Return (x, y) of the center of cell containing provided text 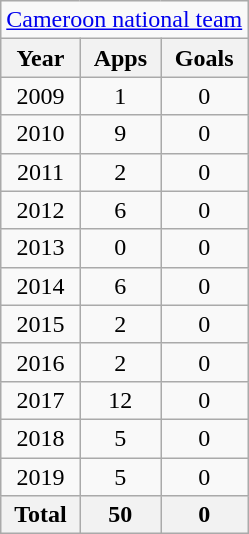
2017 (40, 400)
12 (120, 400)
Goals (204, 58)
Year (40, 58)
1 (120, 96)
9 (120, 134)
Apps (120, 58)
Cameroon national team (124, 20)
2012 (40, 210)
2011 (40, 172)
2015 (40, 324)
2013 (40, 248)
2018 (40, 438)
Total (40, 515)
50 (120, 515)
2014 (40, 286)
2010 (40, 134)
2016 (40, 362)
2009 (40, 96)
2019 (40, 477)
